For the text-containing cell, return its midpoint in (X, Y) coordinate format. 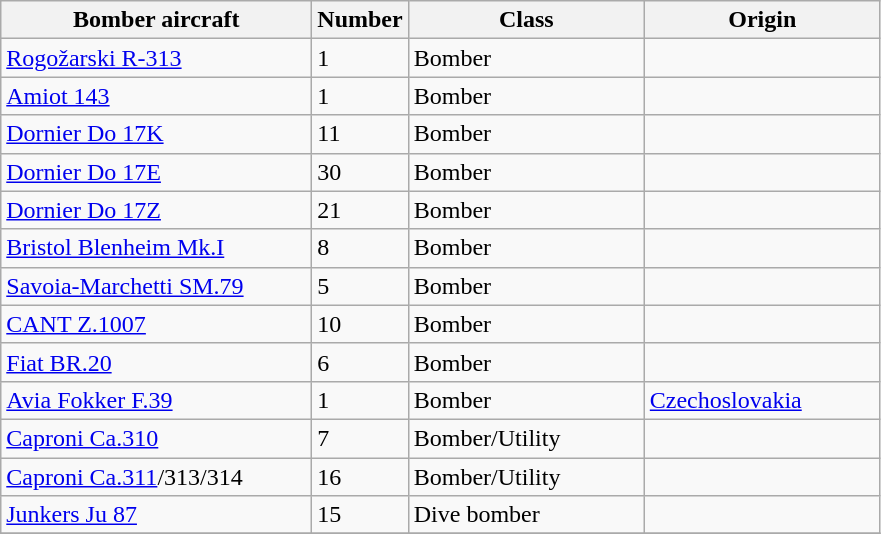
21 (360, 210)
11 (360, 134)
Caproni Ca.310 (156, 438)
Dornier Do 17E (156, 172)
Dornier Do 17K (156, 134)
Dive bomber (526, 515)
Fiat BR.20 (156, 362)
Class (526, 20)
Caproni Ca.311/313/314 (156, 477)
Bomber aircraft (156, 20)
8 (360, 248)
10 (360, 324)
15 (360, 515)
6 (360, 362)
7 (360, 438)
Rogožarski R-313 (156, 58)
Origin (762, 20)
Avia Fokker F.39 (156, 400)
5 (360, 286)
CANT Z.1007 (156, 324)
30 (360, 172)
Bristol Blenheim Mk.I (156, 248)
Number (360, 20)
Amiot 143 (156, 96)
Czechoslovakia (762, 400)
Dornier Do 17Z (156, 210)
Savoia-Marchetti SM.79 (156, 286)
Junkers Ju 87 (156, 515)
16 (360, 477)
